Provide the (X, Y) coordinate of the cell's center where the given text is located.  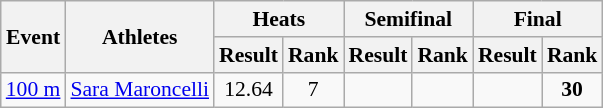
12.64 (248, 90)
Heats (278, 19)
Semifinal (408, 19)
Sara Maroncelli (140, 90)
30 (572, 90)
7 (314, 90)
Final (538, 19)
Event (34, 36)
100 m (34, 90)
Athletes (140, 36)
